Return the [x, y] coordinate for the center point of the cell that contains the specified text.  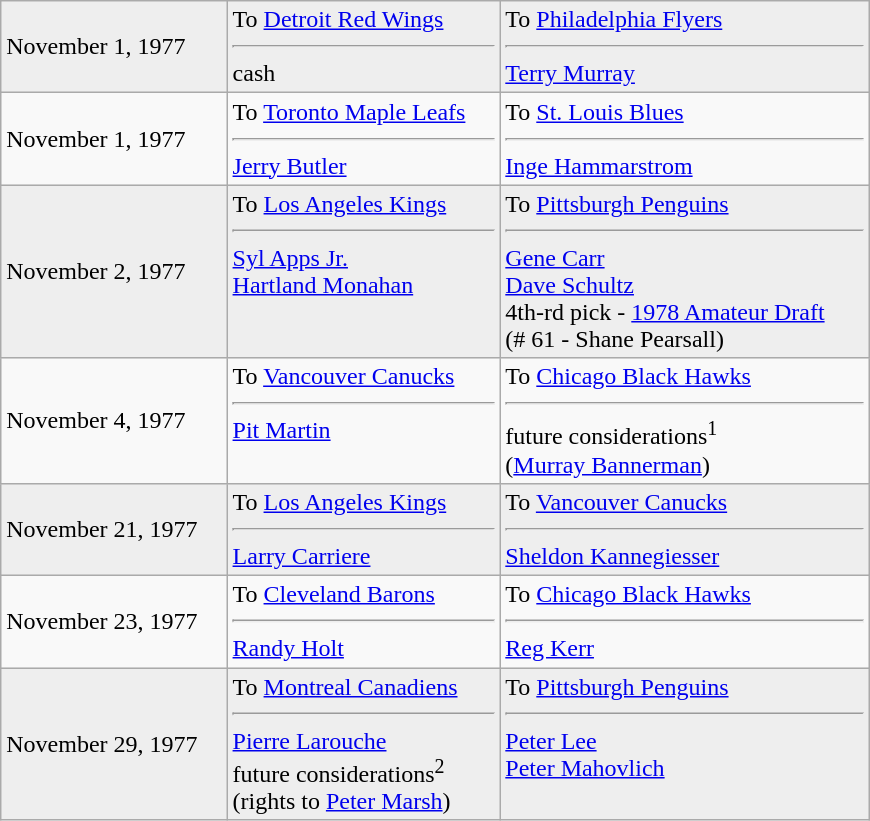
November 21, 1977 [114, 529]
To Philadelphia FlyersTerry Murray [684, 47]
To Montreal CanadiensPierre Larouchefuture considerations2(rights to Peter Marsh) [364, 744]
To Los Angeles KingsSyl Apps Jr.Hartland Monahan [364, 272]
To Vancouver CanucksPit Martin [364, 421]
November 2, 1977 [114, 272]
November 23, 1977 [114, 622]
To Pittsburgh PenguinsPeter LeePeter Mahovlich [684, 744]
To Pittsburgh PenguinsGene CarrDave Schultz4th-rd pick - 1978 Amateur Draft(# 61 - Shane Pearsall) [684, 272]
November 4, 1977 [114, 421]
To Los Angeles KingsLarry Carriere [364, 529]
To Cleveland BaronsRandy Holt [364, 622]
To Chicago Black HawksReg Kerr [684, 622]
To Vancouver CanucksSheldon Kannegiesser [684, 529]
To St. Louis BluesInge Hammarstrom [684, 139]
To Toronto Maple LeafsJerry Butler [364, 139]
November 29, 1977 [114, 744]
To Detroit Red Wingscash [364, 47]
To Chicago Black Hawksfuture considerations1(Murray Bannerman) [684, 421]
